Return the (X, Y) coordinate for the center point of the cell that contains the specified text.  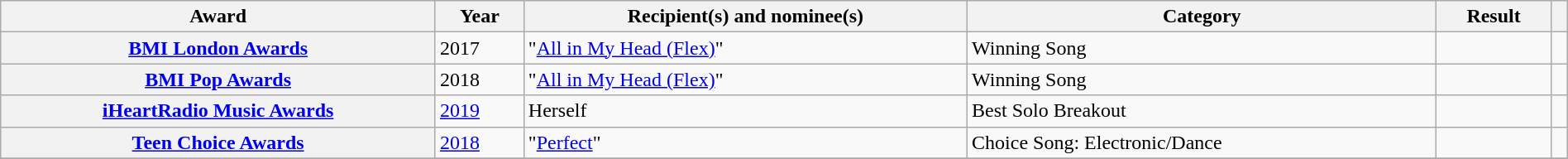
2017 (480, 48)
Recipient(s) and nominee(s) (745, 17)
Teen Choice Awards (218, 142)
"Perfect" (745, 142)
Best Solo Breakout (1202, 111)
BMI Pop Awards (218, 79)
BMI London Awards (218, 48)
Category (1202, 17)
Result (1494, 17)
2019 (480, 111)
Award (218, 17)
Choice Song: Electronic/Dance (1202, 142)
iHeartRadio Music Awards (218, 111)
Year (480, 17)
Herself (745, 111)
